Provide the (X, Y) coordinate of the cell's center where the given text is located.  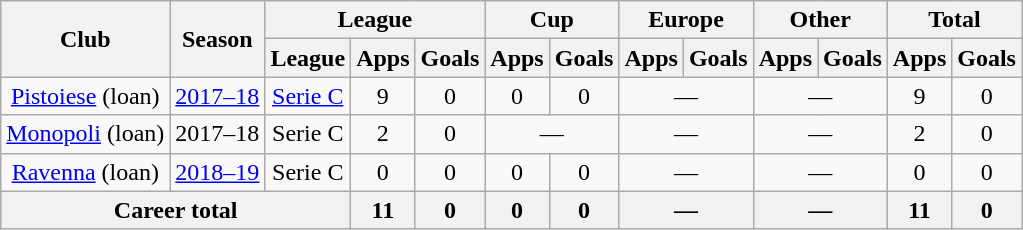
Pistoiese (loan) (86, 96)
Europe (686, 20)
Monopoli (loan) (86, 134)
Other (820, 20)
2018–19 (218, 172)
Ravenna (loan) (86, 172)
Total (954, 20)
Season (218, 39)
Cup (552, 20)
Club (86, 39)
Career total (176, 210)
